From the cell containing the given text, extract its center point as [X, Y] coordinate. 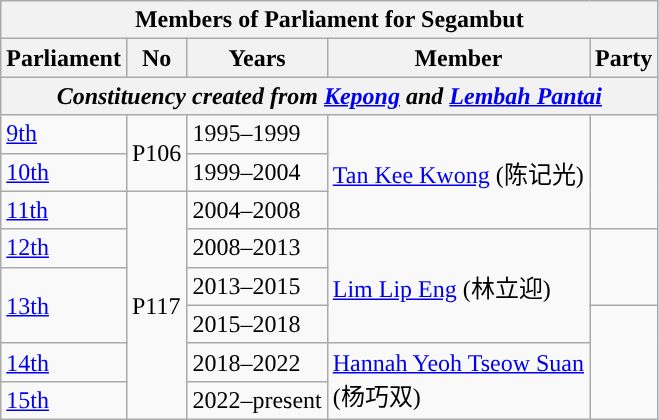
Members of Parliament for Segambut [330, 20]
9th [64, 134]
P106 [156, 153]
13th [64, 305]
Lim Lip Eng (林立迎) [458, 286]
10th [64, 172]
2004–2008 [257, 210]
P117 [156, 305]
2022–present [257, 400]
Years [257, 58]
Hannah Yeoh Tseow Suan (杨巧双) [458, 381]
No [156, 58]
Parliament [64, 58]
Constituency created from Kepong and Lembah Pantai [330, 96]
1995–1999 [257, 134]
15th [64, 400]
2008–2013 [257, 248]
2013–2015 [257, 286]
11th [64, 210]
14th [64, 362]
Member [458, 58]
2015–2018 [257, 324]
2018–2022 [257, 362]
Party [624, 58]
1999–2004 [257, 172]
12th [64, 248]
Tan Kee Kwong (陈记光) [458, 172]
